Output the (X, Y) coordinate of the center of the cell containing the given text.  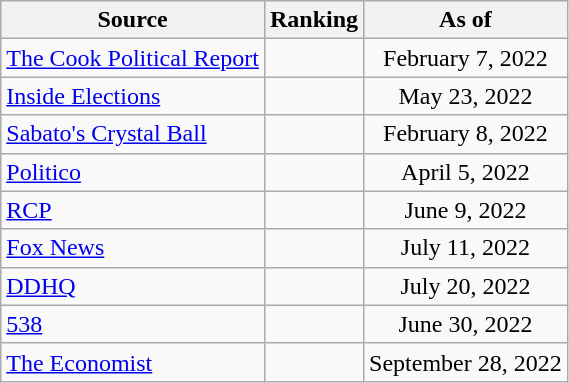
RCP (133, 210)
April 5, 2022 (466, 172)
May 23, 2022 (466, 96)
July 11, 2022 (466, 248)
DDHQ (133, 286)
Sabato's Crystal Ball (133, 134)
Ranking (314, 20)
The Cook Political Report (133, 58)
February 7, 2022 (466, 58)
Fox News (133, 248)
The Economist (133, 362)
September 28, 2022 (466, 362)
February 8, 2022 (466, 134)
Politico (133, 172)
538 (133, 324)
Inside Elections (133, 96)
As of (466, 20)
June 9, 2022 (466, 210)
June 30, 2022 (466, 324)
Source (133, 20)
July 20, 2022 (466, 286)
